Return (X, Y) of the center of cell containing provided text 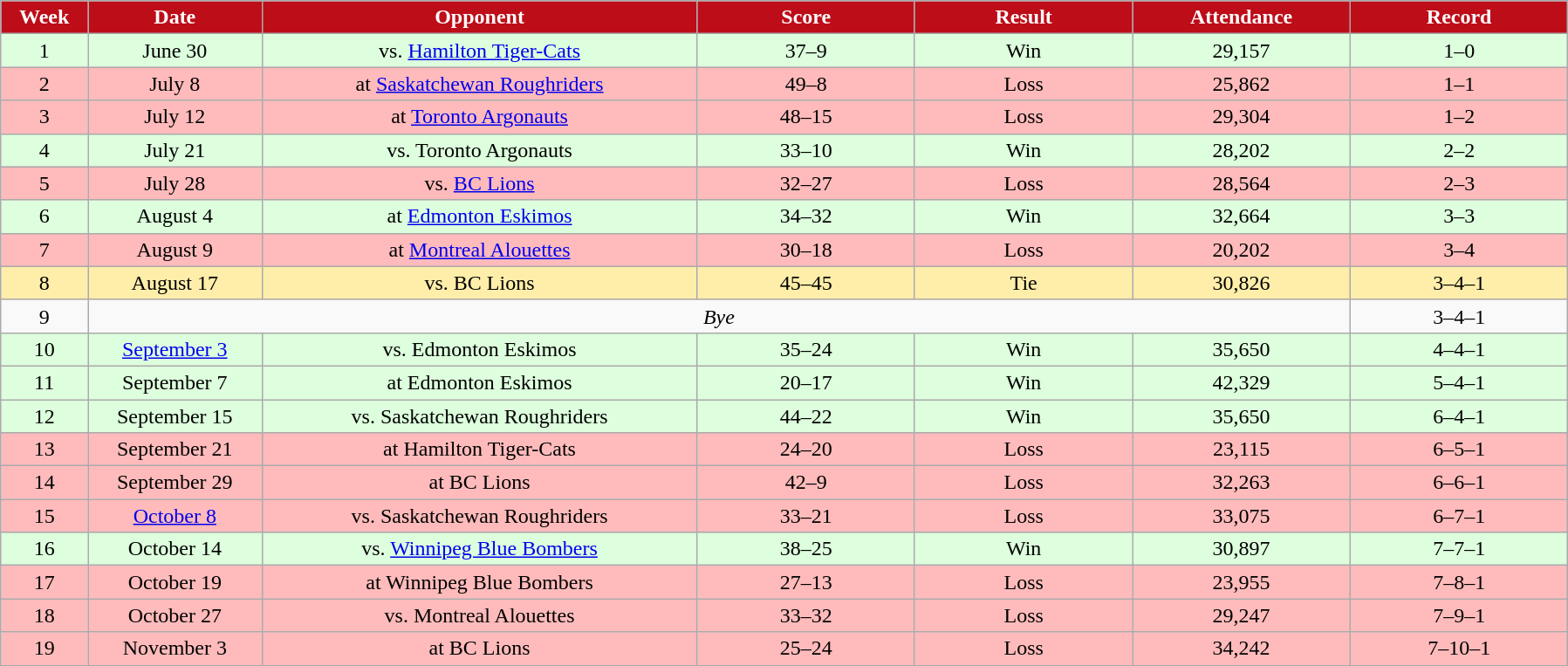
2–3 (1459, 183)
32–27 (806, 183)
6–7–1 (1459, 516)
at Saskatchewan Roughriders (480, 84)
2–2 (1459, 150)
17 (45, 582)
29,247 (1241, 615)
29,157 (1241, 51)
30,897 (1241, 549)
1–1 (1459, 84)
October 19 (175, 582)
1 (45, 51)
October 27 (175, 615)
August 9 (175, 250)
4–4–1 (1459, 349)
August 4 (175, 216)
October 8 (175, 516)
16 (45, 549)
24–20 (806, 450)
12 (45, 416)
at Hamilton Tiger-Cats (480, 450)
14 (45, 483)
19 (45, 649)
35–24 (806, 349)
6 (45, 216)
28,564 (1241, 183)
42–9 (806, 483)
Tie (1023, 283)
September 21 (175, 450)
30,826 (1241, 283)
4 (45, 150)
11 (45, 382)
18 (45, 615)
25,862 (1241, 84)
1–2 (1459, 117)
20,202 (1241, 250)
Date (175, 17)
32,263 (1241, 483)
September 15 (175, 416)
6–5–1 (1459, 450)
2 (45, 84)
15 (45, 516)
6–4–1 (1459, 416)
July 8 (175, 84)
34–32 (806, 216)
7–10–1 (1459, 649)
29,304 (1241, 117)
July 21 (175, 150)
at Montreal Alouettes (480, 250)
10 (45, 349)
3–3 (1459, 216)
42,329 (1241, 382)
38–25 (806, 549)
September 29 (175, 483)
6–6–1 (1459, 483)
August 17 (175, 283)
at Winnipeg Blue Bombers (480, 582)
13 (45, 450)
44–22 (806, 416)
November 3 (175, 649)
23,115 (1241, 450)
Bye (719, 316)
June 30 (175, 51)
45–45 (806, 283)
vs. Winnipeg Blue Bombers (480, 549)
48–15 (806, 117)
33,075 (1241, 516)
vs. Toronto Argonauts (480, 150)
25–24 (806, 649)
September 3 (175, 349)
7–9–1 (1459, 615)
8 (45, 283)
July 12 (175, 117)
28,202 (1241, 150)
5–4–1 (1459, 382)
27–13 (806, 582)
30–18 (806, 250)
at Toronto Argonauts (480, 117)
49–8 (806, 84)
7–8–1 (1459, 582)
Score (806, 17)
3–4 (1459, 250)
34,242 (1241, 649)
Record (1459, 17)
32,664 (1241, 216)
20–17 (806, 382)
37–9 (806, 51)
1–0 (1459, 51)
7 (45, 250)
Week (45, 17)
July 28 (175, 183)
Attendance (1241, 17)
October 14 (175, 549)
3 (45, 117)
vs. Montreal Alouettes (480, 615)
33–21 (806, 516)
23,955 (1241, 582)
vs. Edmonton Eskimos (480, 349)
33–32 (806, 615)
7–7–1 (1459, 549)
9 (45, 316)
33–10 (806, 150)
September 7 (175, 382)
5 (45, 183)
vs. Hamilton Tiger-Cats (480, 51)
Result (1023, 17)
Opponent (480, 17)
